Determine the (X, Y) coordinate at the center of the cell enclosing the given text.  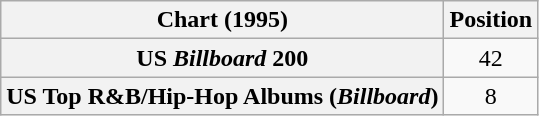
US Top R&B/Hip-Hop Albums (Billboard) (222, 96)
8 (491, 96)
42 (491, 58)
Chart (1995) (222, 20)
US Billboard 200 (222, 58)
Position (491, 20)
